Provide the (X, Y) coordinate of the cell's center where the given text is located.  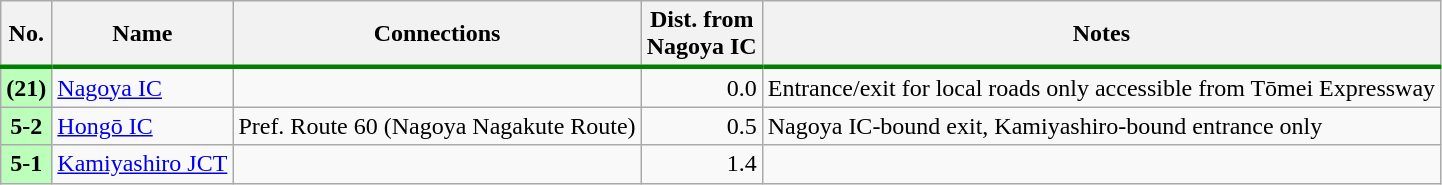
Entrance/exit for local roads only accessible from Tōmei Expressway (1101, 87)
Kamiyashiro JCT (142, 164)
0.0 (702, 87)
Nagoya IC (142, 87)
1.4 (702, 164)
(21) (26, 87)
0.5 (702, 126)
Pref. Route 60 (Nagoya Nagakute Route) (437, 126)
No. (26, 34)
Dist. fromNagoya IC (702, 34)
Hongō IC (142, 126)
5-1 (26, 164)
Notes (1101, 34)
5-2 (26, 126)
Name (142, 34)
Nagoya IC-bound exit, Kamiyashiro-bound entrance only (1101, 126)
Connections (437, 34)
